Capture the cell that displays the provided text and extract its (X, Y) central coordinate. 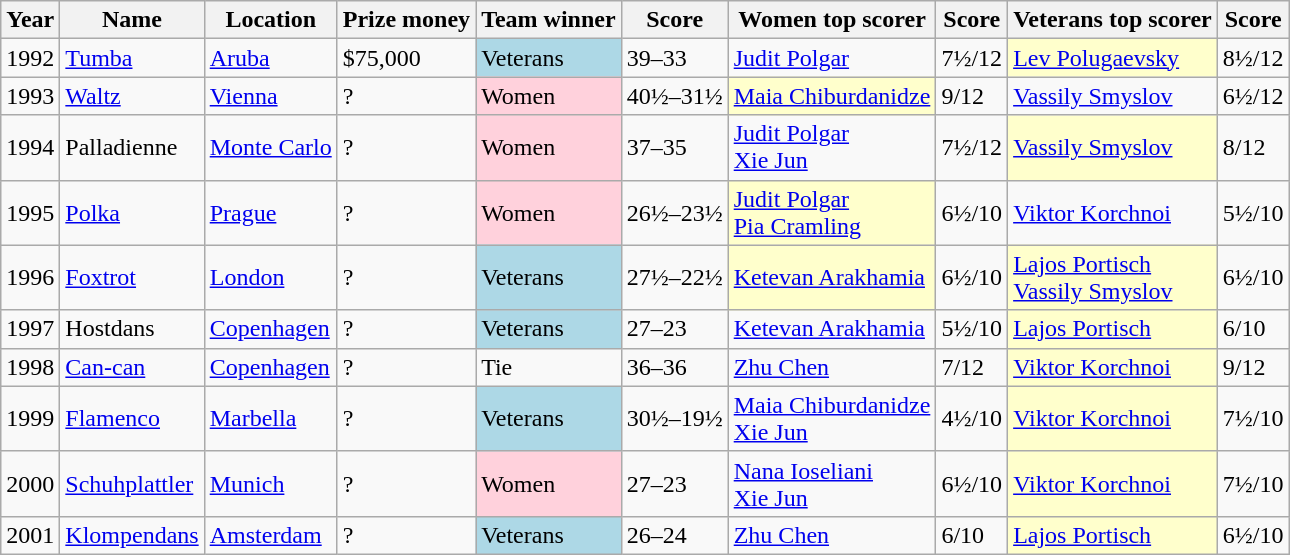
London (270, 278)
2000 (30, 484)
Team winner (549, 20)
1994 (30, 148)
1996 (30, 278)
Waltz (132, 96)
Veterans top scorer (1113, 20)
Klompendans (132, 535)
Vienna (270, 96)
Judit PolgarPia Cramling (832, 212)
Maia ChiburdanidzeXie Jun (832, 418)
8½/12 (1253, 58)
Palladienne (132, 148)
Judit Polgar (832, 58)
Amsterdam (270, 535)
Name (132, 20)
Flamenco (132, 418)
Year (30, 20)
26–24 (674, 535)
Lajos PortischVassily Smyslov (1113, 278)
Foxtrot (132, 278)
4½/10 (972, 418)
8/12 (1253, 148)
1998 (30, 367)
Judit PolgarXie Jun (832, 148)
6½/12 (1253, 96)
26½–23½ (674, 212)
Prize money (406, 20)
1997 (30, 329)
Marbella (270, 418)
2001 (30, 535)
27½–22½ (674, 278)
37–35 (674, 148)
Tie (549, 367)
36–36 (674, 367)
Hostdans (132, 329)
Location (270, 20)
39–33 (674, 58)
$75,000 (406, 58)
Prague (270, 212)
Schuhplattler (132, 484)
Aruba (270, 58)
Women top scorer (832, 20)
Monte Carlo (270, 148)
1999 (30, 418)
Lev Polugaevsky (1113, 58)
7/12 (972, 367)
1993 (30, 96)
1995 (30, 212)
Tumba (132, 58)
Polka (132, 212)
40½–31½ (674, 96)
Munich (270, 484)
Nana IoselianiXie Jun (832, 484)
Maia Chiburdanidze (832, 96)
Can-can (132, 367)
30½–19½ (674, 418)
1992 (30, 58)
